Pinpoint the cell where the given text exists, returning its [x, y] midpoint coordinate. 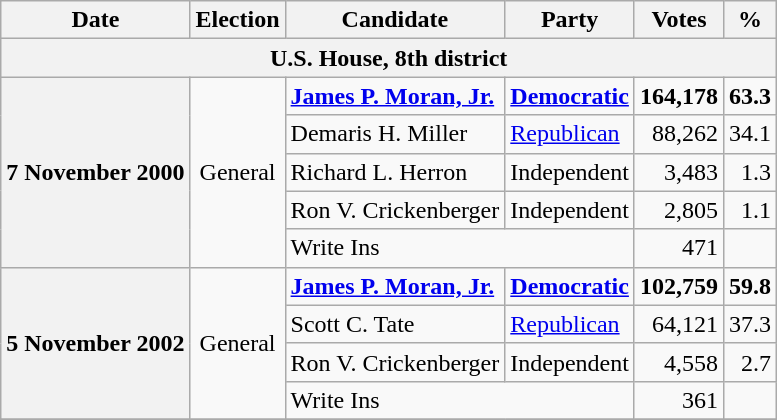
102,759 [678, 286]
Demaris H. Miller [395, 134]
% [750, 20]
7 November 2000 [96, 172]
Candidate [395, 20]
63.3 [750, 96]
471 [678, 248]
2,805 [678, 210]
2.7 [750, 362]
Party [570, 20]
3,483 [678, 172]
1.3 [750, 172]
1.1 [750, 210]
88,262 [678, 134]
Votes [678, 20]
37.3 [750, 324]
34.1 [750, 134]
64,121 [678, 324]
Date [96, 20]
Scott C. Tate [395, 324]
59.8 [750, 286]
361 [678, 400]
Richard L. Herron [395, 172]
Election [238, 20]
164,178 [678, 96]
5 November 2002 [96, 343]
U.S. House, 8th district [389, 58]
4,558 [678, 362]
